Capture the cell that displays the provided text and extract its (x, y) central coordinate. 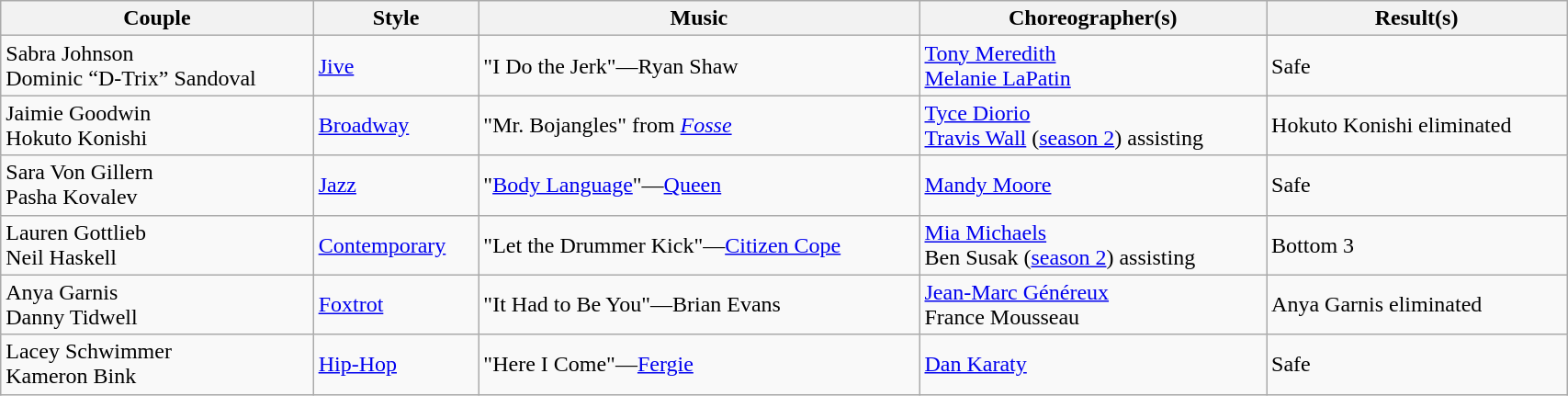
Hokuto Konishi eliminated (1416, 125)
Mia Michaels Ben Susak (season 2) assisting (1093, 244)
"Mr. Bojangles" from Fosse (699, 125)
Sabra Johnson Dominic “D-Trix” Sandoval (157, 66)
Result(s) (1416, 18)
Anya Garnis Danny Tidwell (157, 305)
Mandy Moore (1093, 186)
Tony MeredithMelanie LaPatin (1093, 66)
Jean-Marc GénéreuxFrance Mousseau (1093, 305)
Couple (157, 18)
Anya Garnis eliminated (1416, 305)
"Body Language"—Queen (699, 186)
Bottom 3 (1416, 244)
Lacey Schwimmer Kameron Bink (157, 364)
Style (396, 18)
"It Had to Be You"—Brian Evans (699, 305)
Contemporary (396, 244)
Hip-Hop (396, 364)
Choreographer(s) (1093, 18)
Jaimie Goodwin Hokuto Konishi (157, 125)
"Let the Drummer Kick"—Citizen Cope (699, 244)
"Here I Come"—Fergie (699, 364)
"I Do the Jerk"—Ryan Shaw (699, 66)
Jive (396, 66)
Tyce Diorio Travis Wall (season 2) assisting (1093, 125)
Music (699, 18)
Foxtrot (396, 305)
Broadway (396, 125)
Sara Von Gillern Pasha Kovalev (157, 186)
Dan Karaty (1093, 364)
Lauren Gottlieb Neil Haskell (157, 244)
Jazz (396, 186)
